Pinpoint the cell where the given text exists, returning its [X, Y] midpoint coordinate. 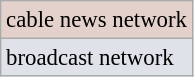
broadcast network [97, 58]
cable news network [97, 20]
